Search for the cell housing the specified text and yield its (x, y) center coordinate. 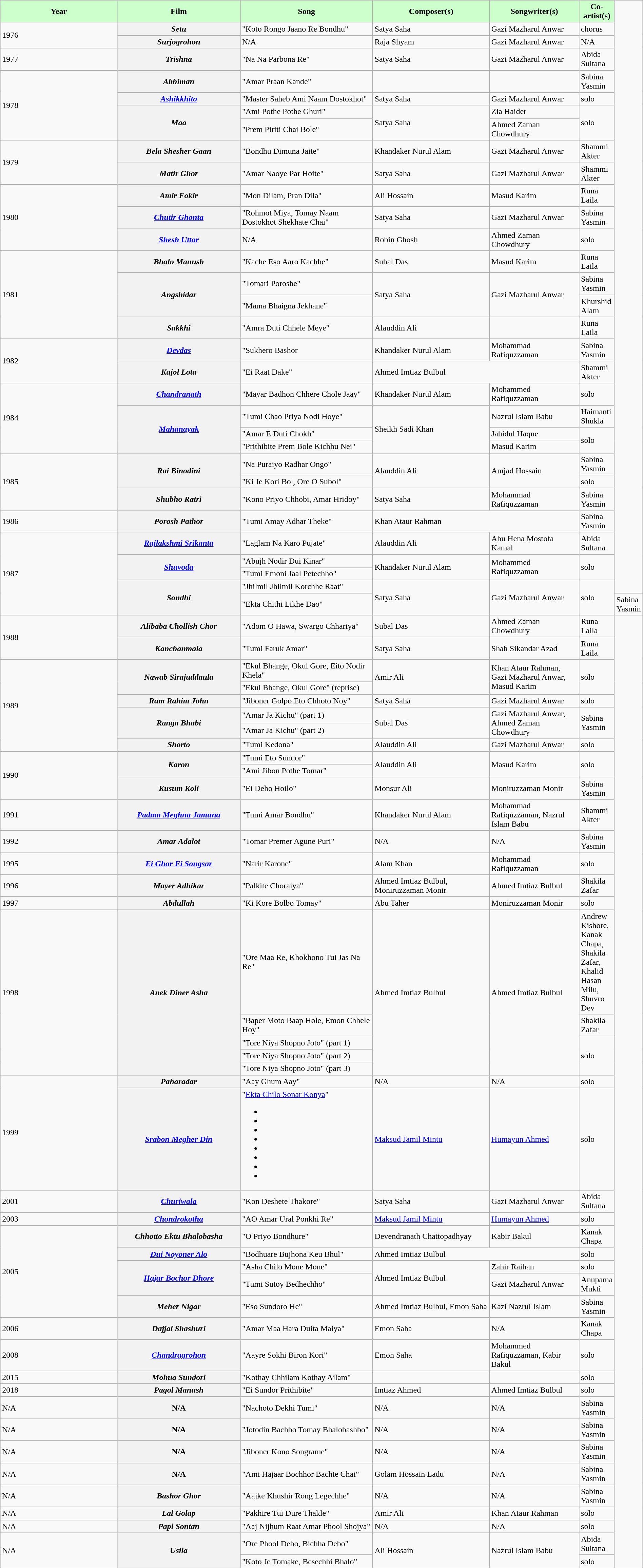
"Jiboner Kono Songrame" (307, 1452)
"Sukhero Bashor (307, 350)
Paharadar (179, 1081)
"Na Na Parbona Re" (307, 59)
"Baper Moto Baap Hole, Emon Chhele Hoy" (307, 1025)
Kanchanmala (179, 648)
"Aay Ghum Aay" (307, 1081)
Srabon Megher Din (179, 1139)
"Tore Niya Shopno Joto" (part 3) (307, 1069)
Mahanayak (179, 429)
"Prem Piriti Chai Bole" (307, 129)
Rai Binodini (179, 470)
Mohammed Rafiquzzaman, Kabir Bakul (534, 1355)
Khan Ataur Rahman, Gazi Mazharul Anwar, Masud Karim (534, 677)
Shorto (179, 745)
Ram Rahim John (179, 701)
Kajol Lota (179, 372)
"Aayre Sokhi Biron Kori" (307, 1355)
Gazi Mazharul Anwar, Ahmed Zaman Chowdhury (534, 723)
1981 (59, 295)
1985 (59, 481)
Alam Khan (431, 863)
Zahir Raihan (534, 1267)
1992 (59, 842)
"Kothay Chhilam Kothay Ailam" (307, 1377)
"Bondhu Dimuna Jaite" (307, 151)
"Tumi Chao Priya Nodi Hoye" (307, 416)
"Tomari Poroshe" (307, 284)
Monsur Ali (431, 788)
Dui Noyoner Alo (179, 1254)
"Tumi Amay Adhar Theke" (307, 521)
"Ekul Bhange, Okul Gore, Eito Nodir Khela" (307, 670)
"Nachoto Dekhi Tumi" (307, 1408)
Chandranath (179, 394)
Chondrokotha (179, 1219)
Trishna (179, 59)
"Ekta Chithi Likhe Dao" (307, 604)
1977 (59, 59)
"Kono Priyo Chhobi, Amar Hridoy" (307, 499)
"Narir Karone" (307, 863)
Golam Hossain Ladu (431, 1474)
Zia Haider (534, 112)
"Laglam Na Karo Pujate" (307, 543)
"Master Saheb Ami Naam Dostokhot" (307, 99)
"Tumi Kedona" (307, 745)
Abhiman (179, 81)
Matir Ghor (179, 173)
Shah Sikandar Azad (534, 648)
Haimanti Shukla (597, 416)
Sheikh Sadi Khan (431, 429)
1984 (59, 418)
Song (307, 12)
"Asha Chilo Mone Mone" (307, 1267)
Karon (179, 764)
Ashikkhito (179, 99)
Kazi Nazrul Islam (534, 1306)
"Aajke Khushir Rong Legechhe" (307, 1496)
"Ami Jibon Pothe Tomar" (307, 771)
Khurshid Alam (597, 306)
Film (179, 12)
Devdas (179, 350)
"Ekul Bhange, Okul Gore" (reprise) (307, 688)
Angshidar (179, 295)
Setu (179, 29)
1976 (59, 35)
"Aaj Nijhum Raat Amar Phool Shojya" (307, 1526)
"Pakhire Tui Dure Thakle" (307, 1513)
"Amar Ja Kichu" (part 1) (307, 715)
"Jiboner Golpo Eto Chhoto Noy" (307, 701)
"Abujh Nodir Dui Kinar" (307, 561)
Mayer Adhikar (179, 886)
"Jotodin Bachbo Tomay Bhalobashbo" (307, 1430)
Co-artist(s) (597, 12)
Kusum Koli (179, 788)
Year (59, 12)
Imtiaz Ahmed (431, 1390)
"Amar Praan Kande" (307, 81)
1978 (59, 105)
Robin Ghosh (431, 240)
"Ki Je Kori Bol, Ore O Subol" (307, 481)
"Tore Niya Shopno Joto" (part 2) (307, 1056)
1990 (59, 775)
Usila (179, 1550)
2015 (59, 1377)
1980 (59, 217)
"Ami Pothe Pothe Ghuri" (307, 112)
Songwriter(s) (534, 12)
2005 (59, 1271)
Churiwala (179, 1201)
Dajjal Shashuri (179, 1329)
Padma Meghna Jamuna (179, 815)
Jahidul Haque (534, 434)
"Amar Naoye Par Hoite" (307, 173)
"Tumi Amar Bondhu" (307, 815)
"Amar Ja Kichu" (part 2) (307, 731)
Abu Hena Mostofa Kamal (534, 543)
Shubho Ratri (179, 499)
2008 (59, 1355)
Devendranath Chattopadhyay (431, 1236)
"Na Puraiyo Radhar Ongo" (307, 464)
1997 (59, 903)
"Rohmot Miya, Tomay Naam Dostokhot Shekhate Chai" (307, 217)
Maa (179, 123)
Chandragrohon (179, 1355)
Porosh Pathor (179, 521)
Amir Fokir (179, 195)
"Koto Rongo Jaano Re Bondhu" (307, 29)
"Tumi Sutoy Bedhechho" (307, 1284)
"Tumi Eto Sundor" (307, 758)
1987 (59, 573)
"Kache Eso Aaro Kachhe" (307, 262)
1982 (59, 361)
Composer(s) (431, 12)
"Ei Deho Hoilo" (307, 788)
Raja Shyam (431, 42)
Surjogrohon (179, 42)
"Amra Duti Chhele Meye" (307, 328)
"Ki Kore Bolbo Tomay" (307, 903)
Shuvoda (179, 567)
2003 (59, 1219)
1999 (59, 1133)
"Jhilmil Jhilmil Korchhe Raat" (307, 587)
Anupama Mukti (597, 1284)
"Tumi Faruk Amar" (307, 648)
"Ore Maa Re, Khokhono Tui Jas Na Re" (307, 962)
"Kon Deshete Thakore" (307, 1201)
"Mama Bhaigna Jekhane" (307, 306)
Shesh Uttar (179, 240)
"Tomar Premer Agune Puri" (307, 842)
"Ami Hajaar Bochhor Bachte Chai" (307, 1474)
1986 (59, 521)
Rajlakshmi Srikanta (179, 543)
Sondhi (179, 598)
1991 (59, 815)
"Palkite Choraiya" (307, 886)
1996 (59, 886)
Bhalo Manush (179, 262)
Bashor Ghor (179, 1496)
chorus (597, 29)
Kabir Bakul (534, 1236)
Ei Ghor Ei Songsar (179, 863)
1998 (59, 992)
Abdullah (179, 903)
"Tore Niya Shopno Joto" (part 1) (307, 1043)
1988 (59, 637)
"Koto Je Tomake, Besechhi Bhalo" (307, 1561)
1995 (59, 863)
Ahmed Imtiaz Bulbul, Moniruzzaman Monir (431, 886)
"Amar E Duti Chokh" (307, 434)
1989 (59, 705)
"Mon Dilam, Pran Dila" (307, 195)
Ranga Bhabi (179, 723)
2006 (59, 1329)
"Prithibite Prem Bole Kichhu Nei" (307, 447)
"O Priyo Bondhure" (307, 1236)
"Ei Sundor Prithibite" (307, 1390)
2018 (59, 1390)
Nawab Sirajuddaula (179, 677)
Bela Shesher Gaan (179, 151)
Abu Taher (431, 903)
Chutir Ghonta (179, 217)
Lal Golap (179, 1513)
1979 (59, 162)
"Ore Phool Debo, Bichha Debo" (307, 1544)
Mohammad Rafiquzzaman, Nazrul Islam Babu (534, 815)
Amjad Hossain (534, 470)
Amar Adalot (179, 842)
Mohua Sundori (179, 1377)
Hajar Bochor Dhore (179, 1278)
"Ei Raat Dake" (307, 372)
"Bodhuare Bujhona Keu Bhul" (307, 1254)
Meher Nigar (179, 1306)
"AO Amar Ural Ponkhi Re" (307, 1219)
Sakkhi (179, 328)
Andrew Kishore, Kanak Chapa, Shakila Zafar, Khalid Hasan Milu, Shuvro Dev (597, 962)
Alibaba Chollish Chor (179, 626)
"Tumi Emoni Jaal Petechho" (307, 574)
2001 (59, 1201)
Pagol Manush (179, 1390)
"Adom O Hawa, Swargo Chhariya" (307, 626)
Ahmed Imtiaz Bulbul, Emon Saha (431, 1306)
Papi Sontan (179, 1526)
Anek Diner Asha (179, 992)
"Eso Sundoro He" (307, 1306)
Chhotto Ektu Bhalobasha (179, 1236)
"Amar Maa Hara Duita Maiya" (307, 1329)
"Ekta Chilo Sonar Konya" (307, 1139)
"Mayar Badhon Chhere Chole Jaay" (307, 394)
